From the cell containing the given text, extract its center point as (X, Y) coordinate. 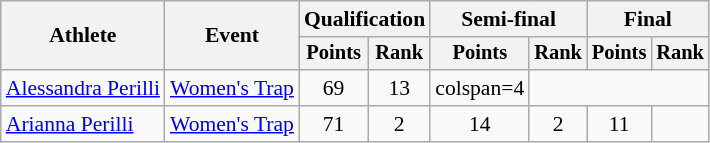
14 (480, 124)
71 (334, 124)
Arianna Perilli (83, 124)
Final (648, 19)
Event (232, 36)
Athlete (83, 36)
69 (334, 88)
13 (399, 88)
Alessandra Perilli (83, 88)
colspan=4 (480, 88)
Qualification (364, 19)
11 (619, 124)
Semi-final (508, 19)
